Locate the cell with the specified text and output its [X, Y] center coordinate. 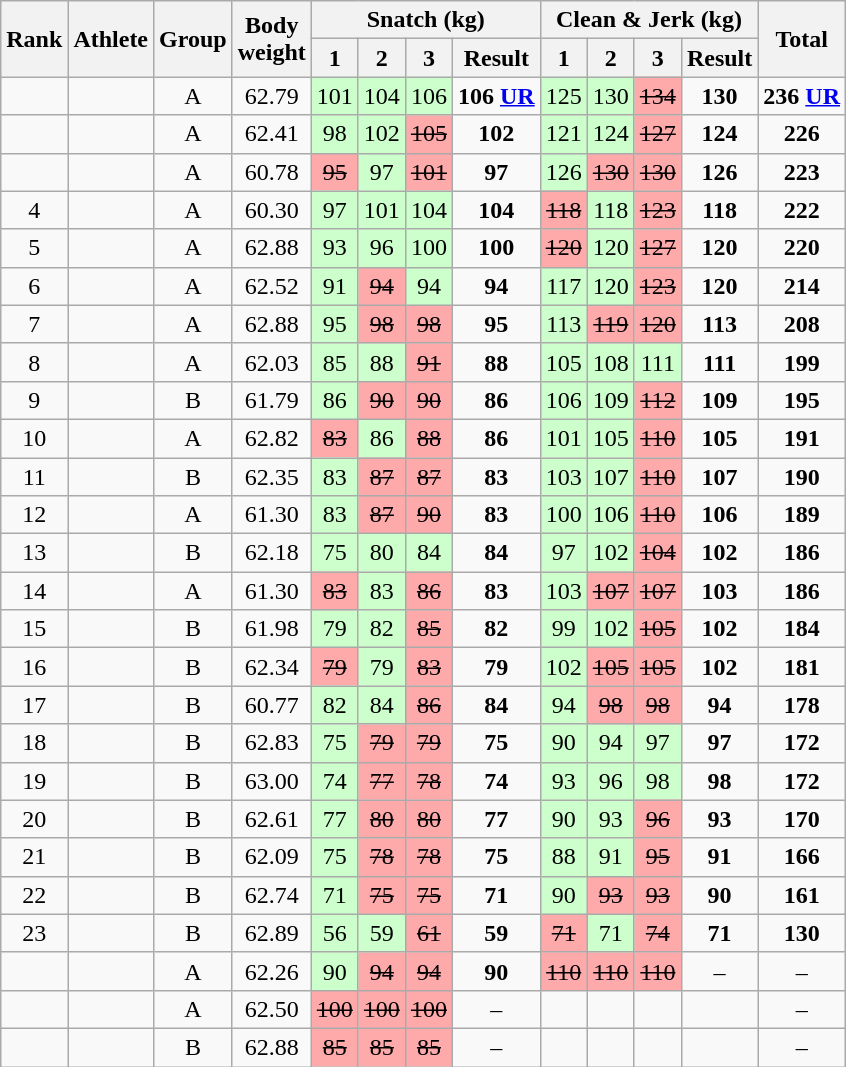
13 [34, 553]
62.26 [272, 971]
189 [802, 515]
8 [34, 362]
214 [802, 286]
161 [802, 895]
9 [34, 400]
62.79 [272, 96]
223 [802, 172]
62.03 [272, 362]
62.74 [272, 895]
60.77 [272, 705]
Rank [34, 39]
222 [802, 210]
62.50 [272, 1009]
4 [34, 210]
117 [564, 286]
99 [564, 629]
16 [34, 667]
21 [34, 857]
62.82 [272, 438]
14 [34, 591]
17 [34, 705]
62.83 [272, 743]
62.09 [272, 857]
60.30 [272, 210]
199 [802, 362]
6 [34, 286]
195 [802, 400]
11 [34, 477]
121 [564, 134]
56 [334, 933]
181 [802, 667]
Group [194, 39]
62.61 [272, 819]
60.78 [272, 172]
191 [802, 438]
62.52 [272, 286]
62.35 [272, 477]
190 [802, 477]
178 [802, 705]
5 [34, 248]
20 [34, 819]
7 [34, 324]
236 UR [802, 96]
19 [34, 781]
170 [802, 819]
12 [34, 515]
62.18 [272, 553]
134 [658, 96]
62.34 [272, 667]
18 [34, 743]
Clean & Jerk (kg) [649, 20]
Athlete [111, 39]
62.41 [272, 134]
184 [802, 629]
62.89 [272, 933]
61.98 [272, 629]
125 [564, 96]
22 [34, 895]
226 [802, 134]
108 [610, 362]
119 [610, 324]
220 [802, 248]
61.79 [272, 400]
15 [34, 629]
10 [34, 438]
208 [802, 324]
61 [428, 933]
106 UR [496, 96]
63.00 [272, 781]
Snatch (kg) [426, 20]
166 [802, 857]
Total [802, 39]
23 [34, 933]
112 [658, 400]
Bodyweight [272, 39]
